Find where the given text appears and provide that cell's center as (x, y) coordinate. 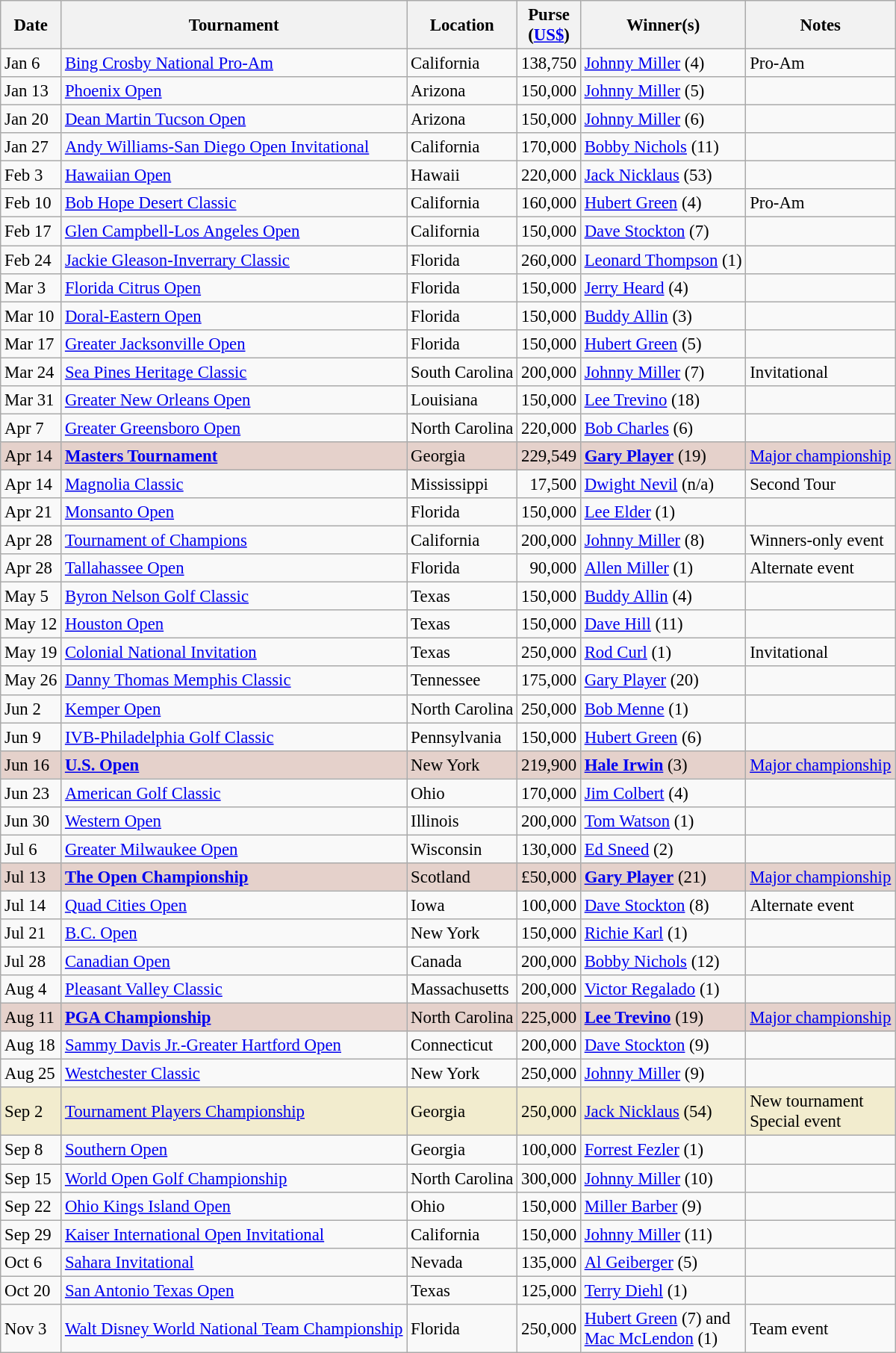
New tournamentSpecial event (821, 1111)
Hawaiian Open (234, 175)
Rod Curl (1) (663, 653)
Ed Sneed (2) (663, 849)
Iowa (462, 905)
Tournament of Champions (234, 541)
Sep 15 (31, 1178)
Dave Stockton (7) (663, 231)
Allen Miller (1) (663, 568)
Purse(US$) (550, 25)
Nov 3 (31, 1329)
Bob Menne (1) (663, 709)
Lee Trevino (18) (663, 400)
Greater Milwaukee Open (234, 849)
300,000 (550, 1178)
Bobby Nichols (11) (663, 147)
U.S. Open (234, 765)
Sammy Davis Jr.-Greater Hartford Open (234, 1045)
Mar 10 (31, 316)
Apr 7 (31, 428)
225,000 (550, 1018)
Colonial National Invitation (234, 653)
Bob Hope Desert Classic (234, 204)
Oct 6 (31, 1262)
17,500 (550, 484)
Feb 24 (31, 260)
Aug 25 (31, 1074)
Canada (462, 962)
Oct 20 (31, 1290)
IVB-Philadelphia Golf Classic (234, 737)
Tom Watson (1) (663, 821)
American Golf Classic (234, 793)
Jun 16 (31, 765)
Feb 10 (31, 204)
Jul 6 (31, 849)
125,000 (550, 1290)
Hale Irwin (3) (663, 765)
Team event (821, 1329)
Doral-Eastern Open (234, 316)
Johnny Miller (11) (663, 1234)
Mississippi (462, 484)
Ohio Kings Island Open (234, 1206)
Terry Diehl (1) (663, 1290)
Monsanto Open (234, 512)
Glen Campbell-Los Angeles Open (234, 231)
Tournament (234, 25)
Johnny Miller (6) (663, 119)
138,750 (550, 63)
Sea Pines Heritage Classic (234, 372)
B.C. Open (234, 933)
San Antonio Texas Open (234, 1290)
130,000 (550, 849)
Aug 11 (31, 1018)
Southern Open (234, 1150)
Florida Citrus Open (234, 287)
The Open Championship (234, 877)
Lee Elder (1) (663, 512)
Jul 28 (31, 962)
Hubert Green (4) (663, 204)
Nevada (462, 1262)
219,900 (550, 765)
Wisconsin (462, 849)
Dwight Nevil (n/a) (663, 484)
Jun 2 (31, 709)
Hubert Green (7) and Mac McLendon (1) (663, 1329)
Buddy Allin (3) (663, 316)
May 5 (31, 597)
Sep 22 (31, 1206)
Buddy Allin (4) (663, 597)
Jul 21 (31, 933)
Johnny Miller (8) (663, 541)
Hawaii (462, 175)
£50,000 (550, 877)
Johnny Miller (9) (663, 1074)
Jan 6 (31, 63)
Jim Colbert (4) (663, 793)
Jun 9 (31, 737)
May 12 (31, 624)
Al Geiberger (5) (663, 1262)
Feb 3 (31, 175)
Magnolia Classic (234, 484)
Aug 4 (31, 989)
May 19 (31, 653)
Forrest Fezler (1) (663, 1150)
Johnny Miller (10) (663, 1178)
Jackie Gleason-Inverrary Classic (234, 260)
Gary Player (19) (663, 456)
Mar 24 (31, 372)
Kaiser International Open Invitational (234, 1234)
Notes (821, 25)
Jan 13 (31, 91)
Gary Player (20) (663, 681)
Pleasant Valley Classic (234, 989)
Victor Regalado (1) (663, 989)
Massachusetts (462, 989)
Illinois (462, 821)
Danny Thomas Memphis Classic (234, 681)
135,000 (550, 1262)
Dean Martin Tucson Open (234, 119)
Richie Karl (1) (663, 933)
Scotland (462, 877)
Greater Greensboro Open (234, 428)
Houston Open (234, 624)
Feb 17 (31, 231)
Jan 20 (31, 119)
Tallahassee Open (234, 568)
229,549 (550, 456)
Date (31, 25)
Jul 13 (31, 877)
Hubert Green (5) (663, 343)
Masters Tournament (234, 456)
Andy Williams-San Diego Open Invitational (234, 147)
Mar 17 (31, 343)
Jan 27 (31, 147)
Apr 21 (31, 512)
160,000 (550, 204)
Bing Crosby National Pro-Am (234, 63)
Sahara Invitational (234, 1262)
Jerry Heard (4) (663, 287)
Jack Nicklaus (54) (663, 1111)
Westchester Classic (234, 1074)
Byron Nelson Golf Classic (234, 597)
Winner(s) (663, 25)
Aug 18 (31, 1045)
Pennsylvania (462, 737)
Johnny Miller (4) (663, 63)
Jun 23 (31, 793)
Tennessee (462, 681)
Dave Stockton (8) (663, 905)
Location (462, 25)
Leonard Thompson (1) (663, 260)
Mar 3 (31, 287)
Dave Hill (11) (663, 624)
Winners-only event (821, 541)
Sep 8 (31, 1150)
Kemper Open (234, 709)
Jul 14 (31, 905)
Mar 31 (31, 400)
Bobby Nichols (12) (663, 962)
Hubert Green (6) (663, 737)
Connecticut (462, 1045)
Greater New Orleans Open (234, 400)
175,000 (550, 681)
Sep 29 (31, 1234)
World Open Golf Championship (234, 1178)
Miller Barber (9) (663, 1206)
Phoenix Open (234, 91)
Lee Trevino (19) (663, 1018)
90,000 (550, 568)
Johnny Miller (7) (663, 372)
260,000 (550, 260)
Johnny Miller (5) (663, 91)
Jack Nicklaus (53) (663, 175)
Jun 30 (31, 821)
Dave Stockton (9) (663, 1045)
Louisiana (462, 400)
Gary Player (21) (663, 877)
Second Tour (821, 484)
Greater Jacksonville Open (234, 343)
Quad Cities Open (234, 905)
South Carolina (462, 372)
Western Open (234, 821)
May 26 (31, 681)
Tournament Players Championship (234, 1111)
Walt Disney World National Team Championship (234, 1329)
Bob Charles (6) (663, 428)
Sep 2 (31, 1111)
Canadian Open (234, 962)
PGA Championship (234, 1018)
